Find where the given text appears and provide that cell's center as (X, Y) coordinate. 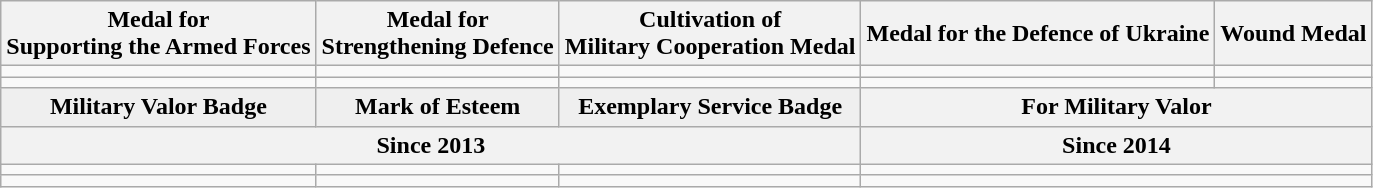
Medal forSupporting the Armed Forces (158, 34)
Medal forStrengthening Defence (438, 34)
Exemplary Service Badge (710, 107)
Wound Medal (1294, 34)
For Military Valor (1116, 107)
Since 2014 (1116, 145)
Medal for the Defence of Ukraine (1038, 34)
Military Valor Badge (158, 107)
Mark of Esteem (438, 107)
Cultivation ofMilitary Cooperation Medal (710, 34)
Since 2013 (431, 145)
